Search for the cell housing the specified text and yield its [x, y] center coordinate. 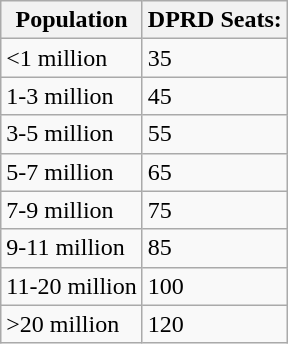
Population [72, 20]
>20 million [72, 324]
<1 million [72, 58]
9-11 million [72, 248]
5-7 million [72, 172]
1-3 million [72, 96]
DPRD Seats: [214, 20]
75 [214, 210]
7-9 million [72, 210]
45 [214, 96]
100 [214, 286]
35 [214, 58]
120 [214, 324]
65 [214, 172]
55 [214, 134]
11-20 million [72, 286]
3-5 million [72, 134]
85 [214, 248]
